Identify which cell holds the provided text, then report its [x, y] central coordinate. 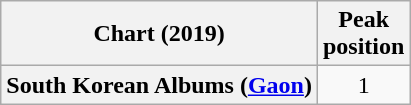
1 [363, 85]
Chart (2019) [160, 34]
South Korean Albums (Gaon) [160, 85]
Peakposition [363, 34]
